Capture the cell that displays the provided text and extract its [x, y] central coordinate. 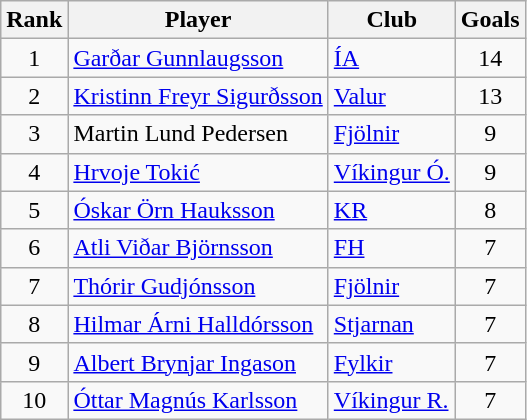
Hilmar Árni Halldórsson [198, 324]
Albert Brynjar Ingason [198, 362]
Atli Viðar Björnsson [198, 248]
Martin Lund Pedersen [198, 134]
FH [392, 248]
3 [34, 134]
Óttar Magnús Karlsson [198, 400]
4 [34, 172]
Rank [34, 20]
Player [198, 20]
14 [490, 58]
KR [392, 210]
Hrvoje Tokić [198, 172]
Kristinn Freyr Sigurðsson [198, 96]
13 [490, 96]
Stjarnan [392, 324]
Thórir Gudjónsson [198, 286]
Club [392, 20]
Víkingur Ó. [392, 172]
Fylkir [392, 362]
Víkingur R. [392, 400]
Valur [392, 96]
Goals [490, 20]
10 [34, 400]
ÍA [392, 58]
6 [34, 248]
Garðar Gunnlaugsson [198, 58]
2 [34, 96]
Óskar Örn Hauksson [198, 210]
5 [34, 210]
1 [34, 58]
